Determine the (x, y) coordinate at the center of the cell enclosing the given text.  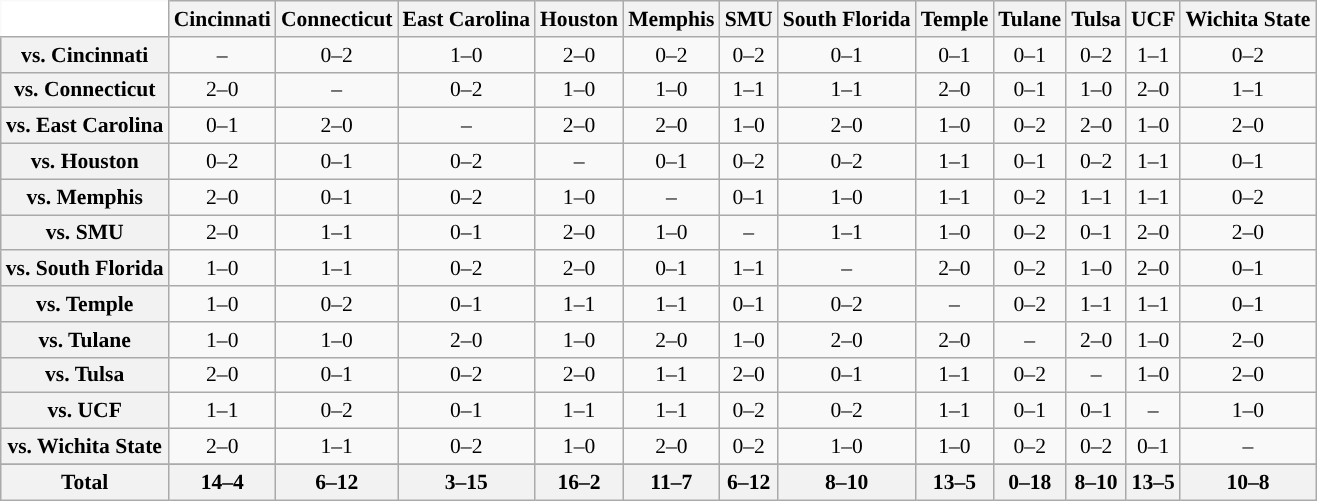
vs. Wichita State (85, 447)
Total (85, 482)
UCF (1153, 19)
vs. Connecticut (85, 90)
vs. Houston (85, 162)
South Florida (847, 19)
vs. East Carolina (85, 126)
vs. South Florida (85, 269)
Houston (579, 19)
East Carolina (466, 19)
Tulsa (1096, 19)
Wichita State (1248, 19)
Temple (955, 19)
11–7 (671, 482)
3–15 (466, 482)
vs. Tulane (85, 340)
vs. UCF (85, 411)
0–18 (1030, 482)
Connecticut (337, 19)
vs. Tulsa (85, 375)
vs. Memphis (85, 197)
Tulane (1030, 19)
Memphis (671, 19)
Cincinnati (222, 19)
vs. Cincinnati (85, 55)
vs. SMU (85, 233)
10–8 (1248, 482)
14–4 (222, 482)
SMU (749, 19)
vs. Temple (85, 304)
16–2 (579, 482)
